Find where the given text appears and provide that cell's center as (X, Y) coordinate. 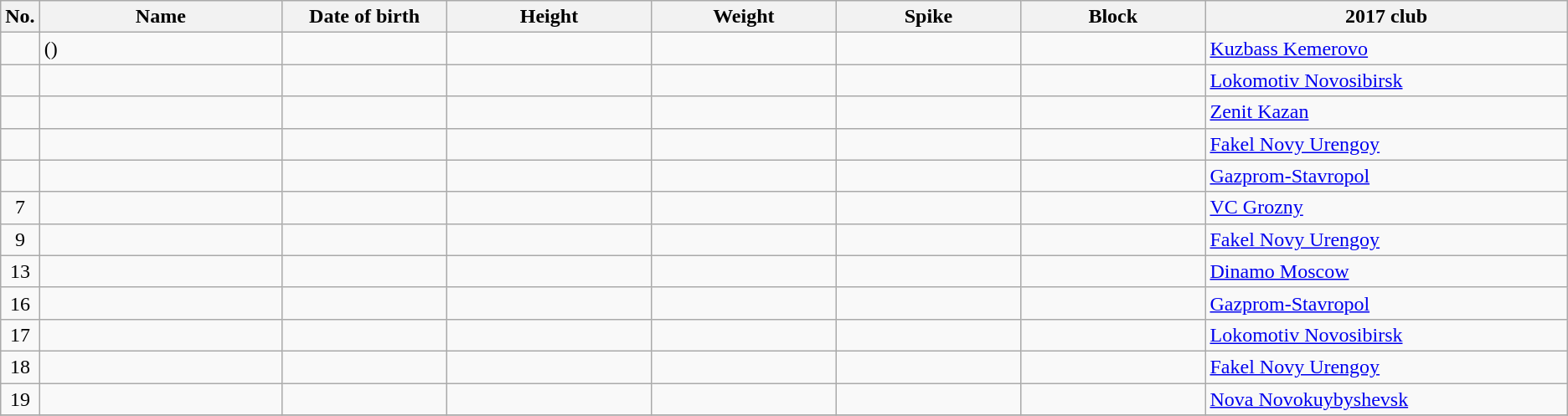
Block (1113, 17)
() (161, 49)
Dinamo Moscow (1386, 271)
Name (161, 17)
Zenit Kazan (1386, 112)
VC Grozny (1386, 208)
2017 club (1386, 17)
Date of birth (364, 17)
9 (20, 239)
No. (20, 17)
7 (20, 208)
17 (20, 335)
Nova Novokuybyshevsk (1386, 399)
19 (20, 399)
13 (20, 271)
Kuzbass Kemerovo (1386, 49)
Spike (928, 17)
Height (549, 17)
16 (20, 303)
Weight (744, 17)
18 (20, 367)
